Determine the (X, Y) coordinate at the center of the cell enclosing the given text.  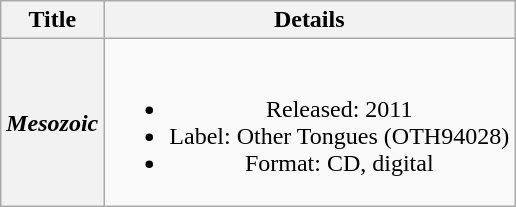
Title (52, 20)
Mesozoic (52, 122)
Details (310, 20)
Released: 2011Label: Other Tongues (OTH94028)Format: CD, digital (310, 122)
